Scan for the cell matching the given text and deliver its [x, y] coordinate at center. 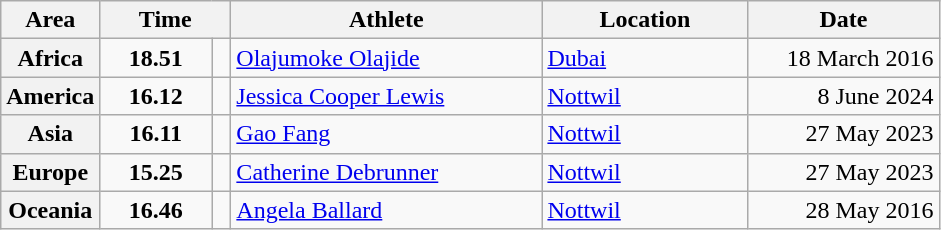
18.51 [156, 58]
Angela Ballard [386, 210]
America [50, 96]
Europe [50, 172]
Time [166, 20]
28 May 2016 [844, 210]
15.25 [156, 172]
Location [645, 20]
Olajumoke Olajide [386, 58]
Jessica Cooper Lewis [386, 96]
Area [50, 20]
Catherine Debrunner [386, 172]
16.46 [156, 210]
16.11 [156, 134]
18 March 2016 [844, 58]
Athlete [386, 20]
Date [844, 20]
Africa [50, 58]
Oceania [50, 210]
Asia [50, 134]
8 June 2024 [844, 96]
16.12 [156, 96]
Dubai [645, 58]
Gao Fang [386, 134]
